Identify which cell holds the provided text, then report its [X, Y] central coordinate. 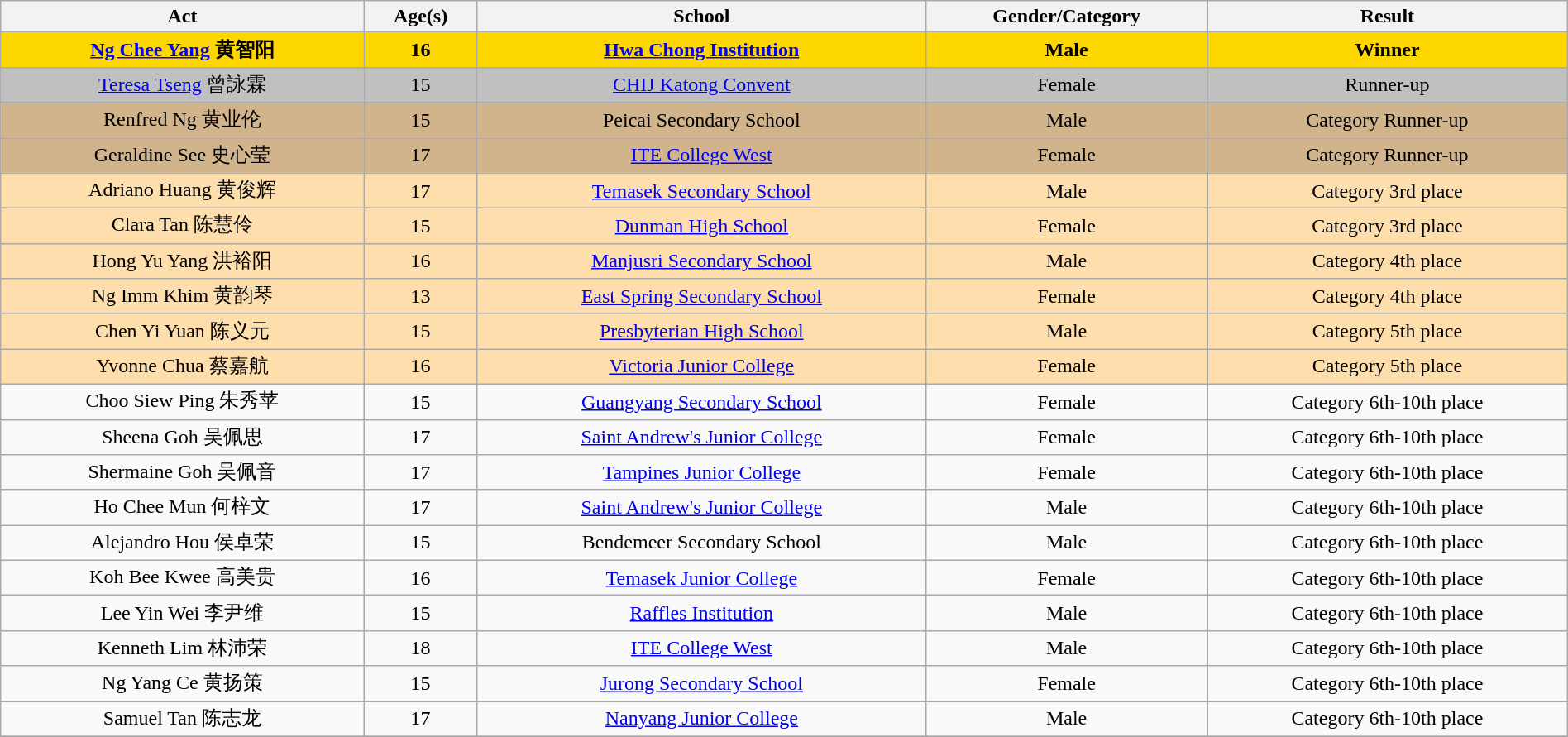
Choo Siew Ping 朱秀苹 [182, 402]
CHIJ Katong Convent [701, 84]
Geraldine See 史心莹 [182, 156]
Nanyang Junior College [701, 720]
Guangyang Secondary School [701, 402]
Winner [1388, 50]
Dunman High School [701, 227]
Presbyterian High School [701, 331]
Act [182, 17]
Yvonne Chua 蔡嘉航 [182, 367]
Koh Bee Kwee 高美贵 [182, 577]
East Spring Secondary School [701, 296]
Tampines Junior College [701, 473]
Runner-up [1388, 84]
Kenneth Lim 林沛荣 [182, 648]
Renfred Ng 黄业伦 [182, 121]
Gender/Category [1067, 17]
School [701, 17]
Temasek Secondary School [701, 190]
Ho Chee Mun 何梓文 [182, 508]
Ng Chee Yang 黄智阳 [182, 50]
Victoria Junior College [701, 367]
Teresa Tseng 曾詠霖 [182, 84]
18 [420, 648]
Chen Yi Yuan 陈义元 [182, 331]
Hong Yu Yang 洪裕阳 [182, 261]
Hwa Chong Institution [701, 50]
Alejandro Hou 侯卓荣 [182, 543]
Clara Tan 陈慧伶 [182, 227]
Ng Yang Ce 黄扬策 [182, 683]
Ng Imm Khim 黄韵琴 [182, 296]
Bendemeer Secondary School [701, 543]
Manjusri Secondary School [701, 261]
Sheena Goh 吴佩思 [182, 437]
Raffles Institution [701, 614]
Result [1388, 17]
Adriano Huang 黄俊辉 [182, 190]
Peicai Secondary School [701, 121]
Lee Yin Wei 李尹维 [182, 614]
13 [420, 296]
Jurong Secondary School [701, 683]
Samuel Tan 陈志龙 [182, 720]
Age(s) [420, 17]
Temasek Junior College [701, 577]
Shermaine Goh 吴佩音 [182, 473]
